Search for the cell housing the specified text and yield its (x, y) center coordinate. 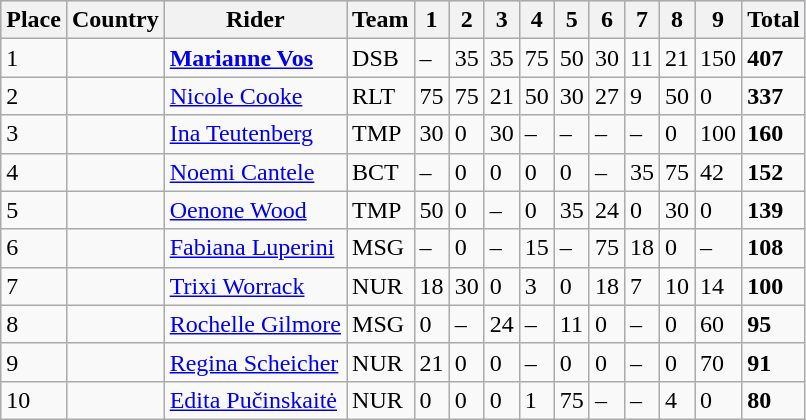
27 (606, 96)
Trixi Worrack (255, 286)
Noemi Cantele (255, 172)
152 (774, 172)
BCT (381, 172)
95 (774, 324)
14 (718, 286)
Total (774, 20)
Fabiana Luperini (255, 248)
139 (774, 210)
Rochelle Gilmore (255, 324)
Regina Scheicher (255, 362)
150 (718, 58)
407 (774, 58)
Edita Pučinskaitė (255, 400)
108 (774, 248)
Marianne Vos (255, 58)
DSB (381, 58)
70 (718, 362)
Rider (255, 20)
RLT (381, 96)
Country (115, 20)
Place (34, 20)
337 (774, 96)
Nicole Cooke (255, 96)
60 (718, 324)
80 (774, 400)
Team (381, 20)
42 (718, 172)
Oenone Wood (255, 210)
Ina Teutenberg (255, 134)
160 (774, 134)
91 (774, 362)
15 (536, 248)
